Identify which cell holds the provided text, then report its [X, Y] central coordinate. 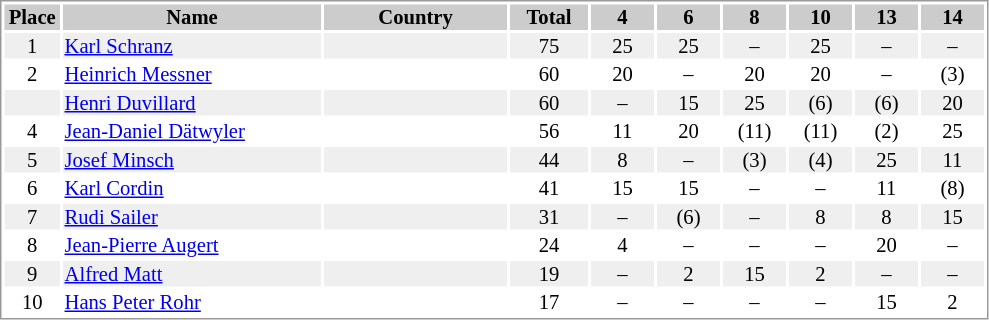
Josef Minsch [192, 160]
Heinrich Messner [192, 75]
Rudi Sailer [192, 217]
(4) [820, 160]
Country [416, 17]
75 [549, 46]
Place [32, 17]
13 [886, 17]
(8) [952, 189]
41 [549, 189]
Alfred Matt [192, 274]
17 [549, 303]
Hans Peter Rohr [192, 303]
(2) [886, 131]
5 [32, 160]
56 [549, 131]
Henri Duvillard [192, 103]
Jean-Daniel Dätwyler [192, 131]
31 [549, 217]
Total [549, 17]
9 [32, 274]
44 [549, 160]
Karl Cordin [192, 189]
19 [549, 274]
7 [32, 217]
Karl Schranz [192, 46]
14 [952, 17]
Name [192, 17]
1 [32, 46]
24 [549, 245]
Jean-Pierre Augert [192, 245]
